Output the (X, Y) coordinate of the center of the cell containing the given text.  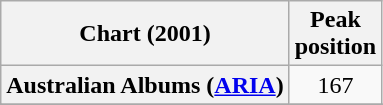
167 (335, 85)
Chart (2001) (145, 34)
Peak position (335, 34)
Australian Albums (ARIA) (145, 85)
